Output the (X, Y) coordinate of the center of the cell containing the given text.  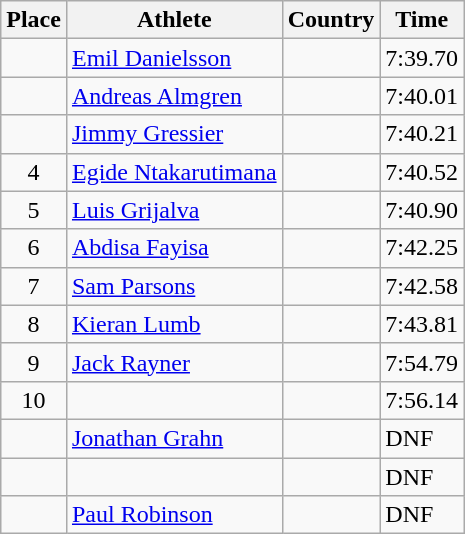
Jack Rayner (174, 362)
7:40.21 (422, 134)
Athlete (174, 20)
7:56.14 (422, 400)
Time (422, 20)
7:40.01 (422, 96)
7:42.25 (422, 248)
7:40.90 (422, 210)
Luis Grijalva (174, 210)
Country (331, 20)
Egide Ntakarutimana (174, 172)
4 (34, 172)
Place (34, 20)
7:54.79 (422, 362)
Kieran Lumb (174, 324)
Paul Robinson (174, 515)
7:43.81 (422, 324)
10 (34, 400)
7:40.52 (422, 172)
7:39.70 (422, 58)
Abdisa Fayisa (174, 248)
7 (34, 286)
Jimmy Gressier (174, 134)
6 (34, 248)
Emil Danielsson (174, 58)
5 (34, 210)
Sam Parsons (174, 286)
Jonathan Grahn (174, 438)
7:42.58 (422, 286)
9 (34, 362)
Andreas Almgren (174, 96)
8 (34, 324)
